From the cell containing the given text, extract its center point as [x, y] coordinate. 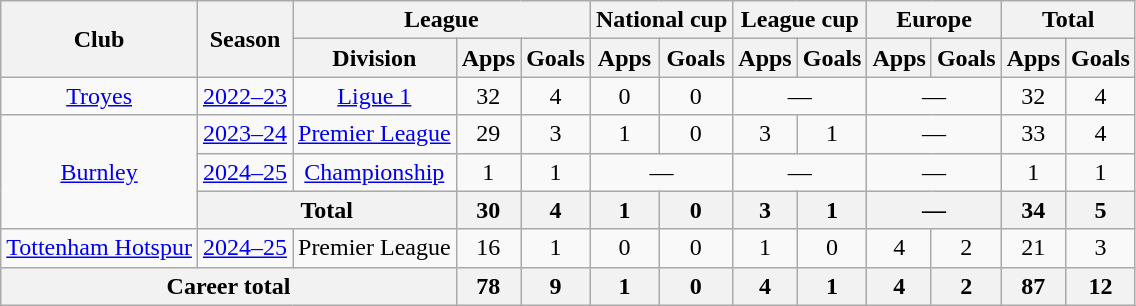
League cup [800, 20]
78 [488, 286]
5 [1101, 210]
87 [1033, 286]
National cup [661, 20]
33 [1033, 134]
Troyes [100, 96]
Championship [374, 172]
12 [1101, 286]
2023–24 [244, 134]
2022–23 [244, 96]
Europe [934, 20]
34 [1033, 210]
16 [488, 248]
Division [374, 58]
Season [244, 39]
League [441, 20]
9 [556, 286]
30 [488, 210]
21 [1033, 248]
Ligue 1 [374, 96]
Career total [228, 286]
Burnley [100, 172]
Club [100, 39]
Tottenham Hotspur [100, 248]
29 [488, 134]
